Find where the given text appears and provide that cell's center as (X, Y) coordinate. 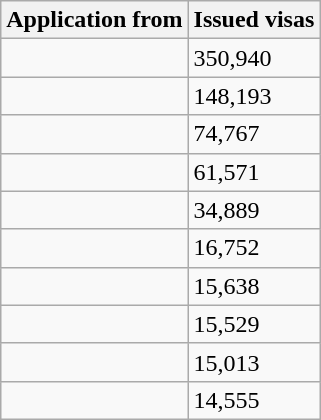
350,940 (254, 58)
Application from (94, 20)
15,638 (254, 286)
14,555 (254, 400)
15,013 (254, 362)
148,193 (254, 96)
61,571 (254, 172)
15,529 (254, 324)
Issued visas (254, 20)
16,752 (254, 248)
74,767 (254, 134)
34,889 (254, 210)
